For the text-containing cell, return its midpoint in (x, y) coordinate format. 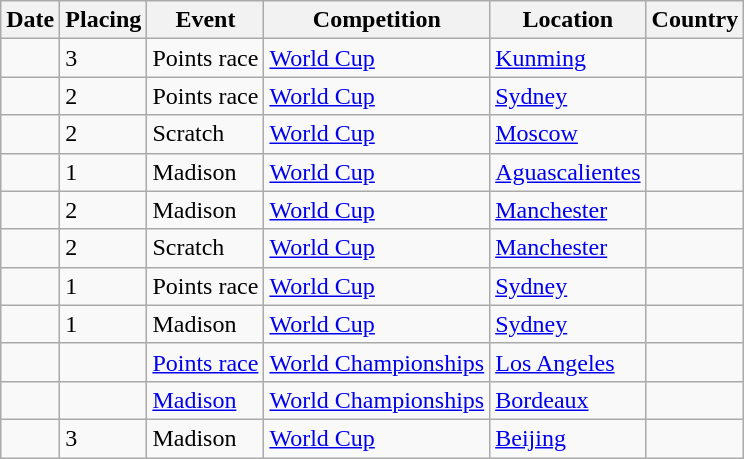
Event (206, 20)
Aguascalientes (568, 172)
Bordeaux (568, 400)
Location (568, 20)
Kunming (568, 58)
Date (30, 20)
Los Angeles (568, 362)
Competition (377, 20)
Moscow (568, 134)
Placing (104, 20)
Country (695, 20)
Beijing (568, 438)
